Search for the cell housing the specified text and yield its [x, y] center coordinate. 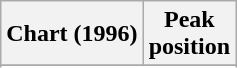
Peakposition [189, 34]
Chart (1996) [72, 34]
